Find where the given text appears and provide that cell's center as (x, y) coordinate. 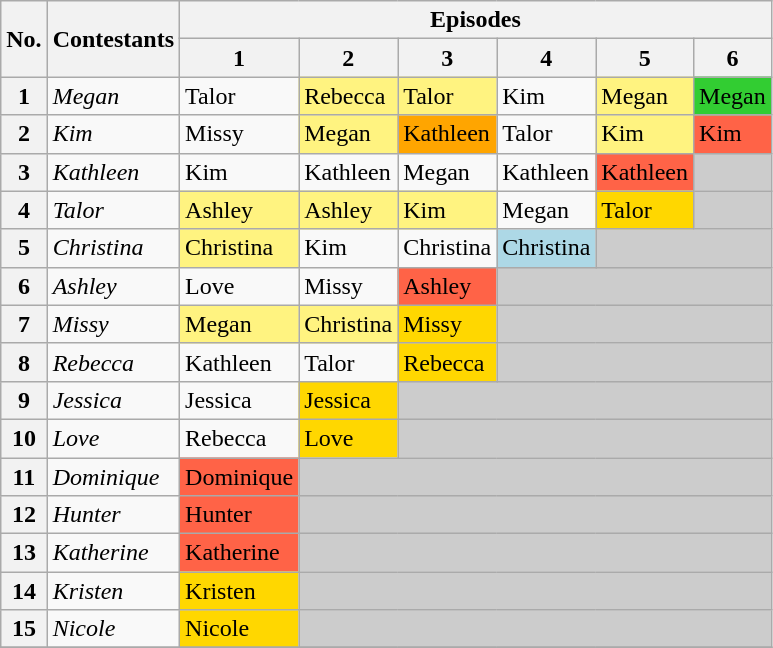
No. (24, 39)
12 (24, 515)
13 (24, 553)
10 (24, 438)
11 (24, 477)
8 (24, 362)
7 (24, 324)
14 (24, 591)
9 (24, 400)
Episodes (476, 20)
Contestants (113, 39)
15 (24, 629)
